Identify which cell holds the provided text, then report its [X, Y] central coordinate. 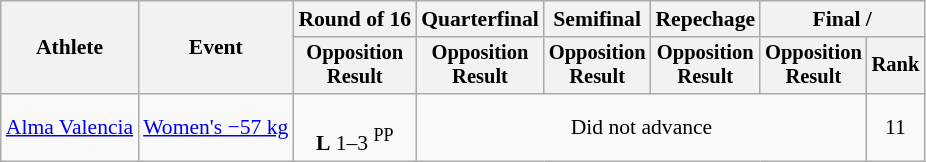
Semifinal [598, 19]
L 1–3 PP [354, 128]
Final / [842, 19]
11 [896, 128]
Event [216, 48]
Rank [896, 66]
Repechage [705, 19]
Quarterfinal [480, 19]
Round of 16 [354, 19]
Did not advance [641, 128]
Athlete [70, 48]
Alma Valencia [70, 128]
Women's −57 kg [216, 128]
